Pinpoint the cell where the given text exists, returning its (X, Y) midpoint coordinate. 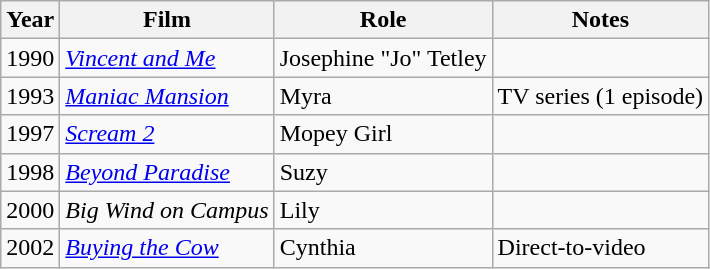
Role (383, 20)
2000 (30, 210)
Film (167, 20)
Vincent and Me (167, 58)
Scream 2 (167, 134)
Maniac Mansion (167, 96)
Big Wind on Campus (167, 210)
Beyond Paradise (167, 172)
Buying the Cow (167, 248)
Cynthia (383, 248)
1998 (30, 172)
Mopey Girl (383, 134)
Direct-to-video (600, 248)
Suzy (383, 172)
2002 (30, 248)
TV series (1 episode) (600, 96)
Notes (600, 20)
Lily (383, 210)
1997 (30, 134)
1990 (30, 58)
1993 (30, 96)
Josephine "Jo" Tetley (383, 58)
Myra (383, 96)
Year (30, 20)
